Scan for the cell matching the given text and deliver its [X, Y] coordinate at center. 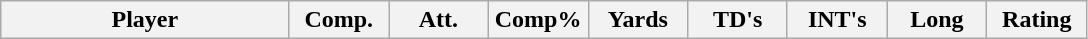
Yards [638, 20]
Comp% [538, 20]
Att. [439, 20]
INT's [837, 20]
TD's [738, 20]
Comp. [339, 20]
Rating [1037, 20]
Long [937, 20]
Player [145, 20]
